From the cell containing the given text, extract its center point as (x, y) coordinate. 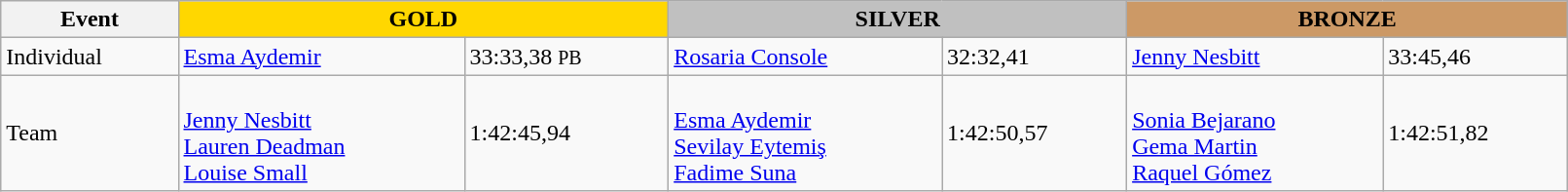
1:42:45,94 (566, 133)
Sonia BejaranoGema MartinRaquel Gómez (1256, 133)
33:33,38 PB (566, 57)
Jenny NesbittLauren DeadmanLouise Small (321, 133)
Event (90, 19)
Esma AydemirSevilay EytemişFadime Suna (806, 133)
BRONZE (1347, 19)
33:45,46 (1476, 57)
32:32,41 (1035, 57)
Esma Aydemir (321, 57)
SILVER (897, 19)
1:42:51,82 (1476, 133)
1:42:50,57 (1035, 133)
Jenny Nesbitt (1256, 57)
Individual (90, 57)
GOLD (423, 19)
Team (90, 133)
Rosaria Console (806, 57)
